From the cell containing the given text, extract its center point as [x, y] coordinate. 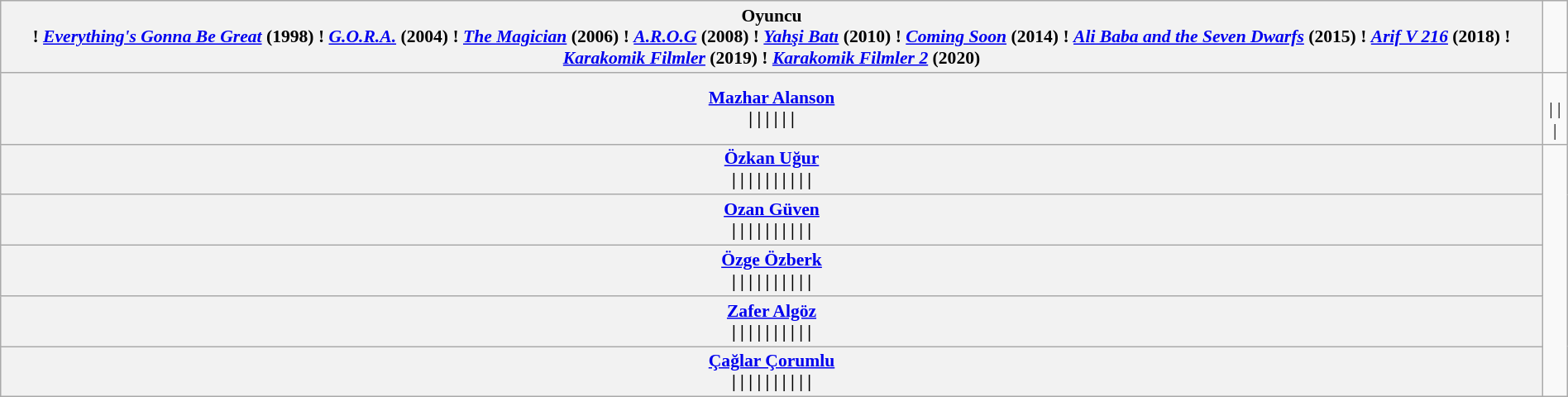
Özkan Uğur| | | | | | | | | | [772, 169]
| | | [1555, 109]
Özge Özberk| | | | | | | | | | [772, 271]
Zafer Algöz| | | | | | | | | | [772, 321]
Mazhar Alanson| | | | | | [772, 109]
Çağlar Çorumlu| | | | | | | | | | [772, 372]
Ozan Güven| | | | | | | | | | [772, 220]
